Extract the (X, Y) coordinate from the center of the cell holding the provided text.  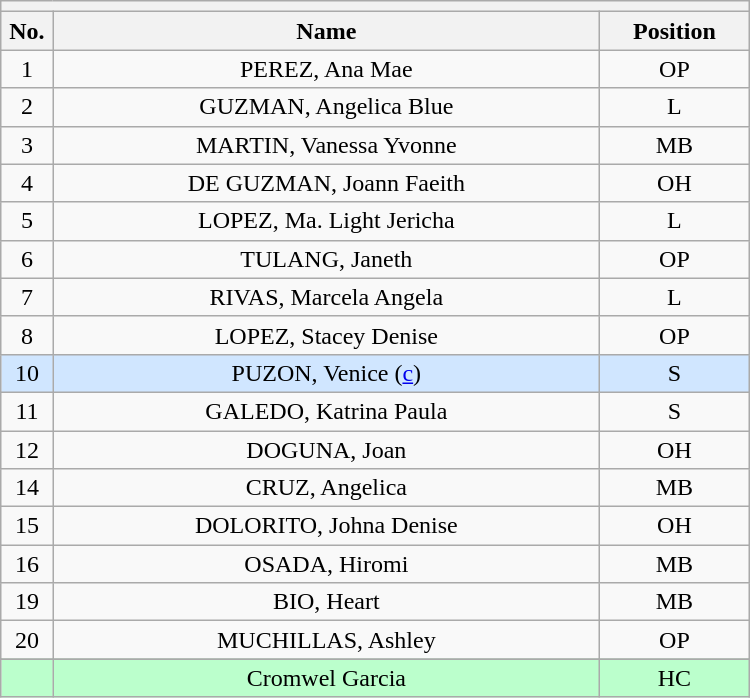
5 (27, 221)
11 (27, 411)
2 (27, 107)
OSADA, Hiromi (326, 564)
PUZON, Venice (c) (326, 373)
DOGUNA, Joan (326, 449)
Cromwel Garcia (326, 678)
20 (27, 640)
PEREZ, Ana Mae (326, 69)
HC (675, 678)
GUZMAN, Angelica Blue (326, 107)
15 (27, 526)
LOPEZ, Ma. Light Jericha (326, 221)
7 (27, 297)
Position (675, 31)
14 (27, 488)
MARTIN, Vanessa Yvonne (326, 145)
6 (27, 259)
12 (27, 449)
RIVAS, Marcela Angela (326, 297)
19 (27, 602)
8 (27, 335)
DOLORITO, Johna Denise (326, 526)
No. (27, 31)
3 (27, 145)
MUCHILLAS, Ashley (326, 640)
Name (326, 31)
LOPEZ, Stacey Denise (326, 335)
BIO, Heart (326, 602)
GALEDO, Katrina Paula (326, 411)
CRUZ, Angelica (326, 488)
TULANG, Janeth (326, 259)
1 (27, 69)
4 (27, 183)
16 (27, 564)
10 (27, 373)
DE GUZMAN, Joann Faeith (326, 183)
